Return (x, y) of the center of cell containing provided text 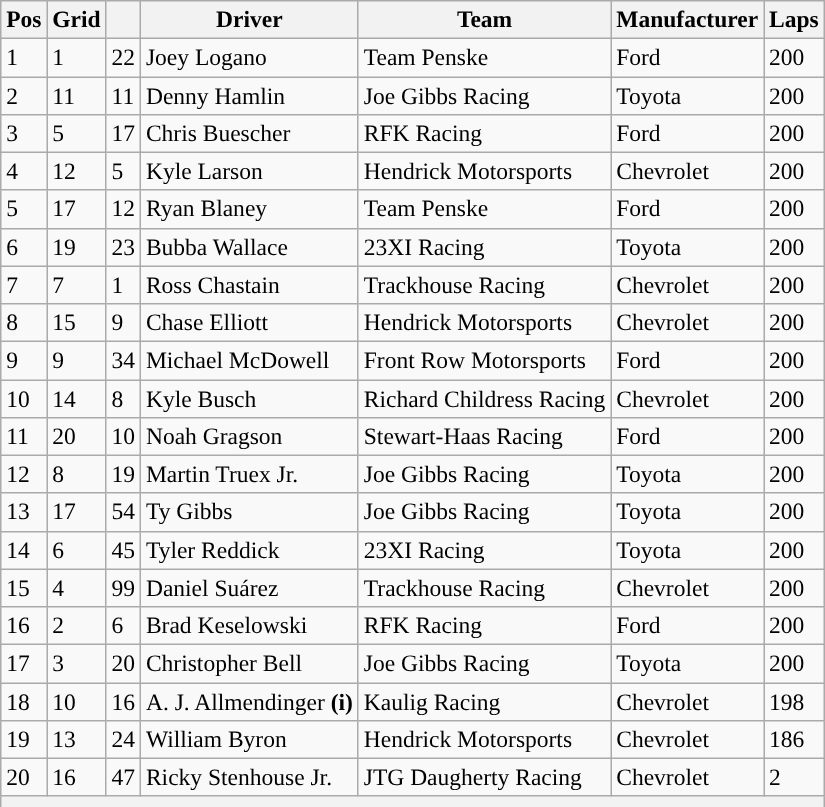
Michael McDowell (249, 360)
198 (794, 701)
Kyle Busch (249, 398)
Bubba Wallace (249, 247)
Ty Gibbs (249, 512)
Noah Gragson (249, 436)
Denny Hamlin (249, 95)
186 (794, 739)
Pos (24, 19)
Ricky Stenhouse Jr. (249, 777)
Front Row Motorsports (484, 360)
Martin Truex Jr. (249, 474)
Joey Logano (249, 57)
34 (123, 360)
Laps (794, 19)
23 (123, 247)
Ross Chastain (249, 285)
Chase Elliott (249, 322)
Ryan Blaney (249, 209)
22 (123, 57)
Richard Childress Racing (484, 398)
Daniel Suárez (249, 588)
A. J. Allmendinger (i) (249, 701)
Manufacturer (688, 19)
Chris Buescher (249, 133)
JTG Daugherty Racing (484, 777)
Driver (249, 19)
99 (123, 588)
Stewart-Haas Racing (484, 436)
Christopher Bell (249, 663)
24 (123, 739)
18 (24, 701)
William Byron (249, 739)
Kaulig Racing (484, 701)
45 (123, 550)
Grid (76, 19)
47 (123, 777)
Team (484, 19)
54 (123, 512)
Brad Keselowski (249, 625)
Tyler Reddick (249, 550)
Kyle Larson (249, 171)
